For the text-containing cell, return its midpoint in (x, y) coordinate format. 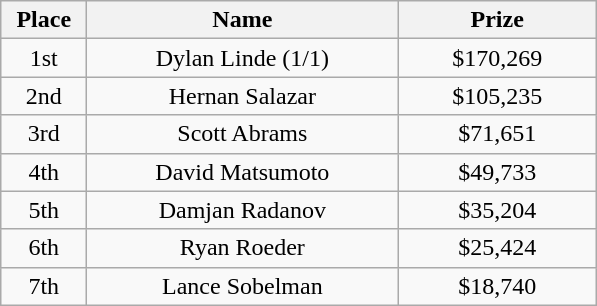
7th (44, 286)
Place (44, 20)
$18,740 (498, 286)
Name (242, 20)
$71,651 (498, 134)
Dylan Linde (1/1) (242, 58)
David Matsumoto (242, 172)
Hernan Salazar (242, 96)
6th (44, 248)
Damjan Radanov (242, 210)
Prize (498, 20)
Scott Abrams (242, 134)
$105,235 (498, 96)
$35,204 (498, 210)
2nd (44, 96)
$170,269 (498, 58)
1st (44, 58)
$49,733 (498, 172)
Lance Sobelman (242, 286)
3rd (44, 134)
$25,424 (498, 248)
4th (44, 172)
5th (44, 210)
Ryan Roeder (242, 248)
